Pinpoint the cell where the given text exists, returning its (x, y) midpoint coordinate. 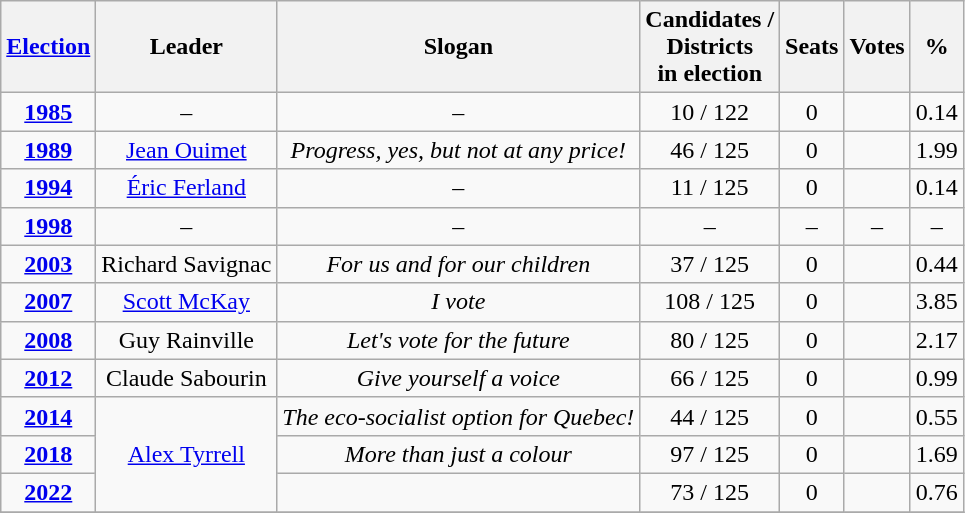
Guy Rainville (186, 340)
Slogan (458, 47)
Jean Ouimet (186, 150)
Votes (877, 47)
97 / 125 (710, 454)
2008 (48, 340)
% (936, 47)
Alex Tyrrell (186, 454)
Election (48, 47)
Éric Ferland (186, 188)
For us and for our children (458, 264)
2007 (48, 302)
1998 (48, 226)
Claude Sabourin (186, 378)
1985 (48, 112)
37 / 125 (710, 264)
1.99 (936, 150)
66 / 125 (710, 378)
2.17 (936, 340)
0.55 (936, 416)
More than just a colour (458, 454)
Progress, yes, but not at any price! (458, 150)
Let's vote for the future (458, 340)
1.69 (936, 454)
73 / 125 (710, 492)
11 / 125 (710, 188)
2003 (48, 264)
2018 (48, 454)
0.76 (936, 492)
The eco-socialist option for Quebec! (458, 416)
Give yourself a voice (458, 378)
Scott McKay (186, 302)
2014 (48, 416)
2022 (48, 492)
Leader (186, 47)
Richard Savignac (186, 264)
I vote (458, 302)
3.85 (936, 302)
46 / 125 (710, 150)
Candidates /Districtsin election (710, 47)
108 / 125 (710, 302)
0.99 (936, 378)
0.44 (936, 264)
10 / 122 (710, 112)
Seats (812, 47)
44 / 125 (710, 416)
1989 (48, 150)
2012 (48, 378)
1994 (48, 188)
80 / 125 (710, 340)
